Capture the cell that displays the provided text and extract its (X, Y) central coordinate. 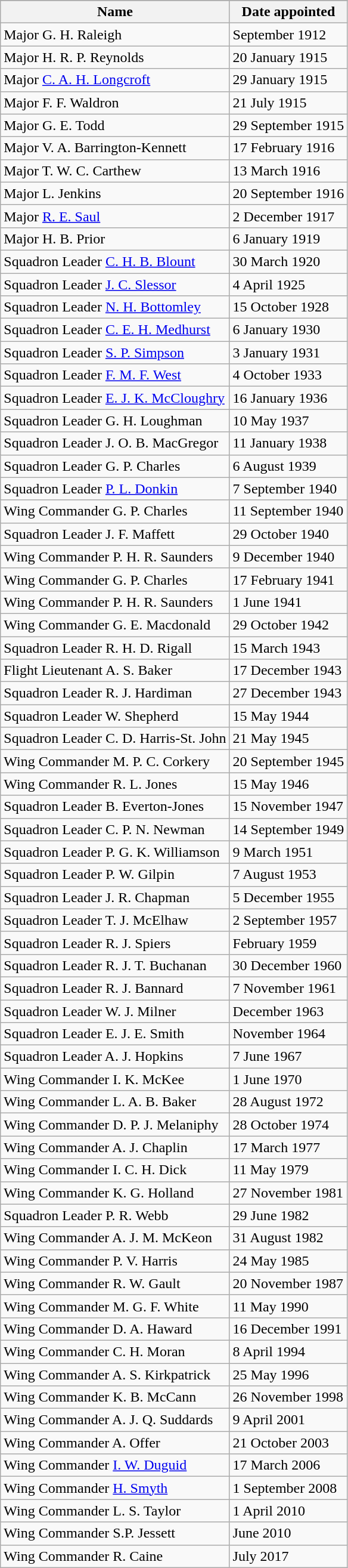
Wing Commander I. W. Duguid (115, 1465)
28 August 1972 (288, 1102)
17 February 1941 (288, 579)
Wing Commander I. K. McKee (115, 1079)
29 January 1915 (288, 80)
6 January 1919 (288, 239)
20 January 1915 (288, 57)
17 February 1916 (288, 148)
Wing Commander M. G. F. White (115, 1306)
Squadron Leader C. H. B. Blount (115, 261)
Wing Commander R. W. Gault (115, 1283)
15 May 1944 (288, 716)
Squadron Leader C. P. N. Newman (115, 829)
6 August 1939 (288, 466)
17 March 1977 (288, 1147)
Squadron Leader C. D. Harris-St. John (115, 739)
16 January 1936 (288, 398)
Squadron Leader R. H. D. Rigall (115, 647)
11 May 1990 (288, 1306)
Squadron Leader W. J. Milner (115, 1011)
Squadron Leader C. E. H. Medhurst (115, 330)
21 October 2003 (288, 1443)
27 November 1981 (288, 1193)
8 April 1994 (288, 1351)
Squadron Leader J. F. Maffett (115, 534)
June 2010 (288, 1533)
26 November 1998 (288, 1397)
Major T. W. C. Carthew (115, 171)
2 December 1917 (288, 216)
4 October 1933 (288, 375)
Wing Commander I. C. H. Dick (115, 1170)
Wing Commander C. H. Moran (115, 1351)
December 1963 (288, 1011)
Squadron Leader E. J. E. Smith (115, 1034)
Name (115, 12)
14 September 1949 (288, 829)
Wing Commander R. L. Jones (115, 784)
30 December 1960 (288, 965)
1 April 2010 (288, 1511)
2 September 1957 (288, 920)
27 December 1943 (288, 693)
Squadron Leader W. Shepherd (115, 716)
7 June 1967 (288, 1057)
July 2017 (288, 1556)
Squadron Leader J. R. Chapman (115, 897)
4 April 1925 (288, 285)
21 July 1915 (288, 103)
Major C. A. H. Longcroft (115, 80)
31 August 1982 (288, 1238)
Squadron Leader J. C. Slessor (115, 285)
29 June 1982 (288, 1215)
9 April 2001 (288, 1420)
Squadron Leader P. L. Donkin (115, 489)
15 March 1943 (288, 647)
Flight Lieutenant A. S. Baker (115, 671)
Squadron Leader R. J. T. Buchanan (115, 965)
29 October 1942 (288, 625)
Squadron Leader G. P. Charles (115, 466)
15 November 1947 (288, 807)
1 June 1970 (288, 1079)
Wing Commander L. S. Taylor (115, 1511)
Squadron Leader S. P. Simpson (115, 353)
Wing Commander A. J. Q. Suddards (115, 1420)
Wing Commander L. A. B. Baker (115, 1102)
11 May 1979 (288, 1170)
28 October 1974 (288, 1125)
Wing Commander A. J. M. McKeon (115, 1238)
15 October 1928 (288, 307)
17 March 2006 (288, 1465)
Major G. H. Raleigh (115, 35)
17 December 1943 (288, 671)
Squadron Leader F. M. F. West (115, 375)
Squadron Leader R. J. Hardiman (115, 693)
Date appointed (288, 12)
Squadron Leader J. O. B. MacGregor (115, 443)
13 March 1916 (288, 171)
30 March 1920 (288, 261)
Wing Commander D. P. J. Melaniphy (115, 1125)
Squadron Leader N. H. Bottomley (115, 307)
Wing Commander A. S. Kirkpatrick (115, 1374)
Wing Commander D. A. Haward (115, 1329)
15 May 1946 (288, 784)
20 September 1916 (288, 193)
1 September 2008 (288, 1488)
Wing Commander S.P. Jessett (115, 1533)
11 September 1940 (288, 511)
Major V. A. Barrington-Kennett (115, 148)
Wing Commander G. E. Macdonald (115, 625)
Wing Commander K. G. Holland (115, 1193)
Squadron Leader R. J. Spiers (115, 943)
Wing Commander A. Offer (115, 1443)
Major H. R. P. Reynolds (115, 57)
Major G. E. Todd (115, 125)
Wing Commander H. Smyth (115, 1488)
20 September 1945 (288, 761)
7 August 1953 (288, 875)
16 December 1991 (288, 1329)
Squadron Leader E. J. K. McCloughry (115, 398)
25 May 1996 (288, 1374)
1 June 1941 (288, 602)
7 November 1961 (288, 988)
November 1964 (288, 1034)
Major F. F. Waldron (115, 103)
20 November 1987 (288, 1283)
September 1912 (288, 35)
February 1959 (288, 943)
Squadron Leader G. H. Loughman (115, 421)
Major R. E. Saul (115, 216)
9 December 1940 (288, 557)
Squadron Leader P. W. Gilpin (115, 875)
Squadron Leader R. J. Bannard (115, 988)
Wing Commander A. J. Chaplin (115, 1147)
Major H. B. Prior (115, 239)
Wing Commander R. Caine (115, 1556)
Wing Commander P. V. Harris (115, 1261)
Wing Commander K. B. McCann (115, 1397)
Squadron Leader P. R. Webb (115, 1215)
Squadron Leader P. G. K. Williamson (115, 852)
Squadron Leader T. J. McElhaw (115, 920)
5 December 1955 (288, 897)
11 January 1938 (288, 443)
Squadron Leader A. J. Hopkins (115, 1057)
7 September 1940 (288, 489)
Wing Commander M. P. C. Corkery (115, 761)
21 May 1945 (288, 739)
24 May 1985 (288, 1261)
3 January 1931 (288, 353)
6 January 1930 (288, 330)
Squadron Leader B. Everton-Jones (115, 807)
29 September 1915 (288, 125)
Major L. Jenkins (115, 193)
9 March 1951 (288, 852)
10 May 1937 (288, 421)
29 October 1940 (288, 534)
